Locate the cell with the specified text and output its (x, y) center coordinate. 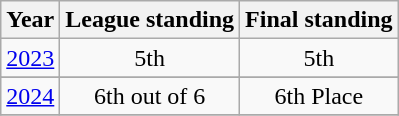
League standing (150, 20)
6th Place (319, 96)
Year (30, 20)
2024 (30, 96)
Final standing (319, 20)
2023 (30, 58)
6th out of 6 (150, 96)
